Pinpoint the cell where the given text exists, returning its (X, Y) midpoint coordinate. 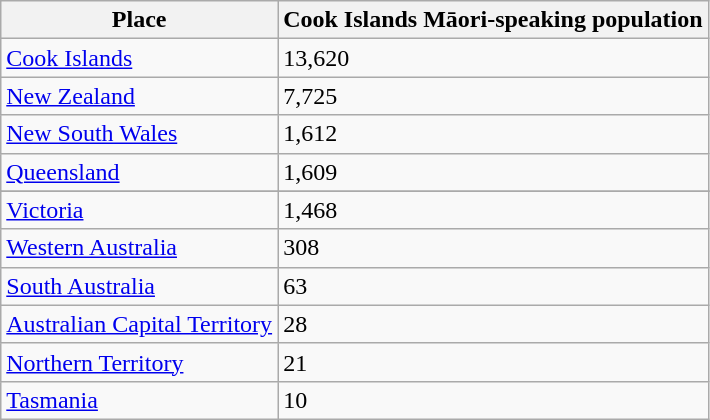
South Australia (140, 286)
New Zealand (140, 96)
Western Australia (140, 248)
63 (494, 286)
21 (494, 362)
1,612 (494, 134)
Australian Capital Territory (140, 324)
Place (140, 20)
Northern Territory (140, 362)
13,620 (494, 58)
Queensland (140, 172)
New South Wales (140, 134)
308 (494, 248)
28 (494, 324)
Victoria (140, 210)
10 (494, 400)
Cook Islands Māori-speaking population (494, 20)
Cook Islands (140, 58)
1,468 (494, 210)
Tasmania (140, 400)
7,725 (494, 96)
1,609 (494, 172)
